Scan for the cell matching the given text and deliver its (x, y) coordinate at center. 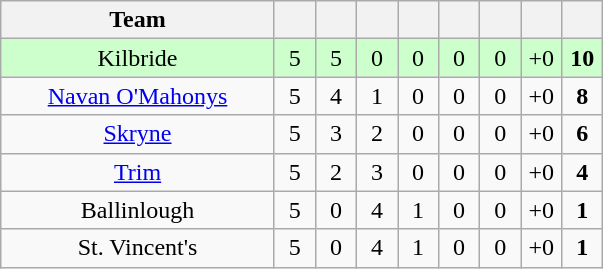
6 (582, 134)
Team (138, 20)
8 (582, 96)
Ballinlough (138, 210)
Trim (138, 172)
Navan O'Mahonys (138, 96)
Kilbride (138, 58)
Skryne (138, 134)
St. Vincent's (138, 248)
10 (582, 58)
